Provide the (X, Y) coordinate of the cell's center where the given text is located.  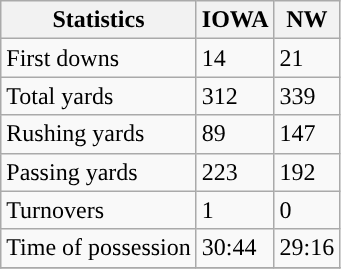
Turnovers (99, 210)
21 (307, 58)
14 (235, 58)
Time of possession (99, 248)
NW (307, 20)
312 (235, 96)
89 (235, 134)
First downs (99, 58)
Total yards (99, 96)
Rushing yards (99, 134)
30:44 (235, 248)
1 (235, 210)
0 (307, 210)
Statistics (99, 20)
Passing yards (99, 172)
147 (307, 134)
223 (235, 172)
192 (307, 172)
29:16 (307, 248)
339 (307, 96)
IOWA (235, 20)
